Detect which cell encompasses the target text, then output its (x, y) center coordinate. 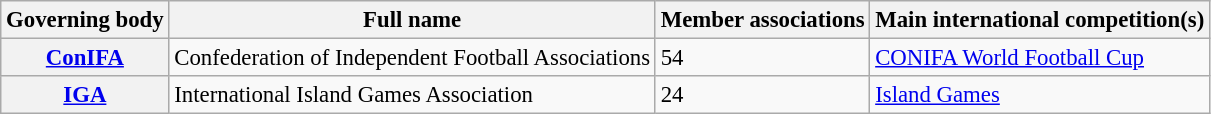
Island Games (1040, 95)
International Island Games Association (412, 95)
Main international competition(s) (1040, 20)
Governing body (85, 20)
Confederation of Independent Football Associations (412, 58)
24 (762, 95)
IGA (85, 95)
CONIFA World Football Cup (1040, 58)
Member associations (762, 20)
54 (762, 58)
Full name (412, 20)
ConIFA (85, 58)
